Capture the cell that displays the provided text and extract its (X, Y) central coordinate. 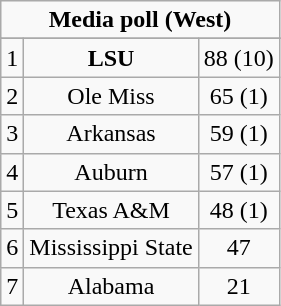
88 (10) (238, 58)
47 (238, 248)
3 (12, 134)
7 (12, 286)
59 (1) (238, 134)
1 (12, 58)
48 (1) (238, 210)
Mississippi State (111, 248)
57 (1) (238, 172)
2 (12, 96)
Alabama (111, 286)
Media poll (West) (140, 20)
6 (12, 248)
21 (238, 286)
Auburn (111, 172)
65 (1) (238, 96)
Ole Miss (111, 96)
Texas A&M (111, 210)
5 (12, 210)
Arkansas (111, 134)
4 (12, 172)
LSU (111, 58)
